Search for the cell housing the specified text and yield its [X, Y] center coordinate. 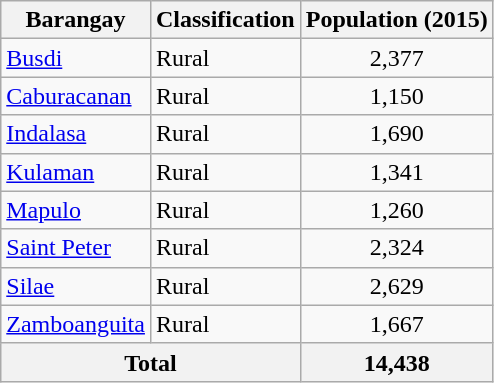
Indalasa [76, 134]
Barangay [76, 20]
Saint Peter [76, 248]
1,150 [396, 96]
1,260 [396, 210]
Classification [225, 20]
Caburacanan [76, 96]
2,629 [396, 286]
Kulaman [76, 172]
2,324 [396, 248]
Total [150, 362]
1,690 [396, 134]
1,341 [396, 172]
Zamboanguita [76, 324]
Busdi [76, 58]
Population (2015) [396, 20]
1,667 [396, 324]
14,438 [396, 362]
Mapulo [76, 210]
Silae [76, 286]
2,377 [396, 58]
